Extract the [X, Y] coordinate from the center of the cell holding the provided text.  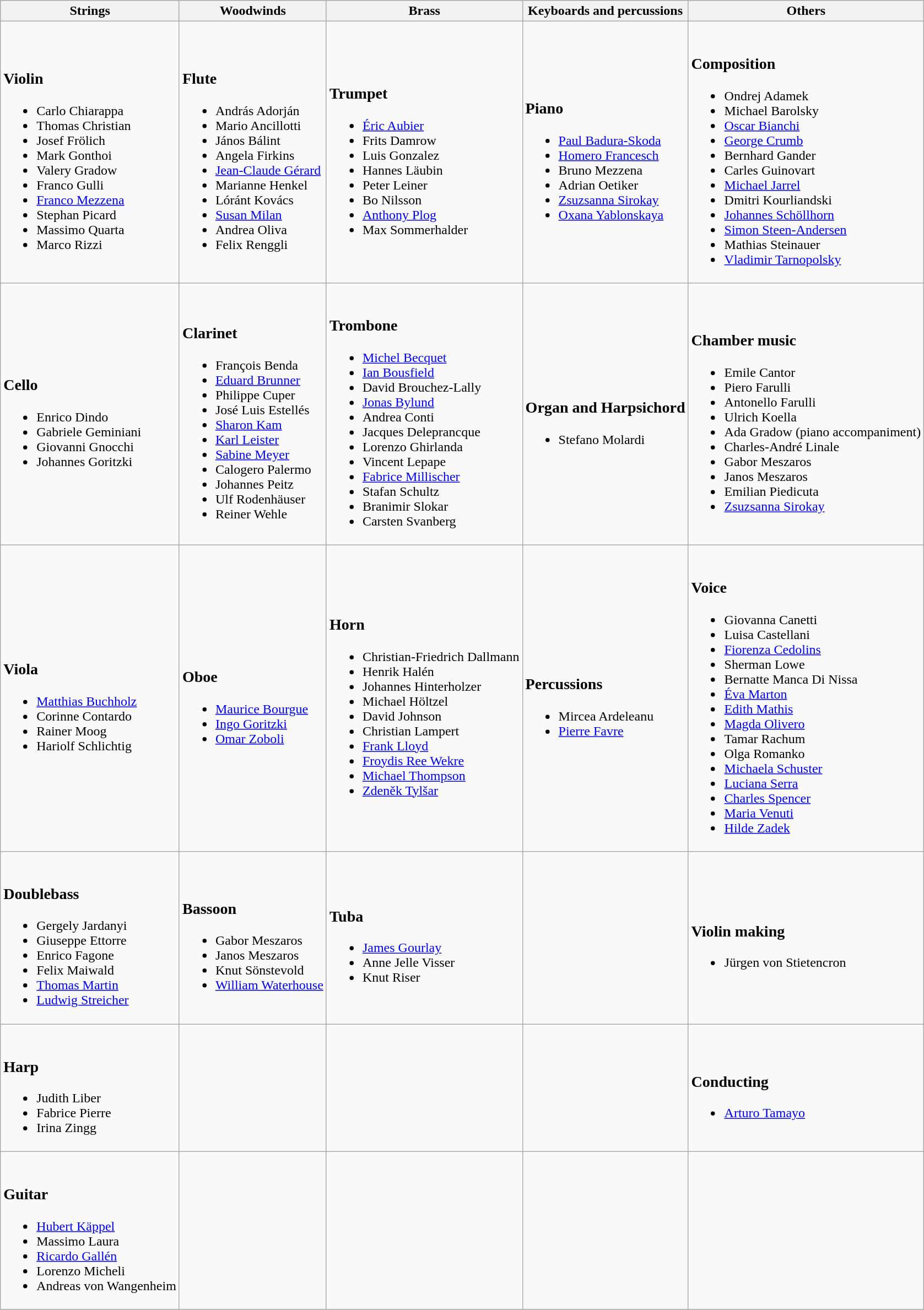
PianoPaul Badura-SkodaHomero FranceschBruno MezzenaAdrian OetikerZsuzsanna SirokayOxana Yablonskaya [605, 152]
Keyboards and percussions [605, 11]
ViolaMatthias BuchholzCorinne ContardoRainer MoogHariolf Schlichtig [90, 698]
OboeMaurice BourgueIngo GoritzkiOmar Zoboli [252, 698]
Strings [90, 11]
Others [806, 11]
ViolinCarlo ChiarappaThomas ChristianJosef FrölichMark GonthoiValery GradowFranco GulliFranco MezzenaStephan PicardMassimo QuartaMarco Rizzi [90, 152]
HarpJudith LiberFabrice PierreIrina Zingg [90, 1088]
Woodwinds [252, 11]
GuitarHubert KäppelMassimo LauraRicardo GallénLorenzo MicheliAndreas von Wangenheim [90, 1231]
CelloEnrico DindoGabriele GeminianiGiovanni GnocchiJohannes Goritzki [90, 414]
TrumpetÉric AubierFrits DamrowLuis GonzalezHannes LäubinPeter LeinerBo NilssonAnthony PlogMax Sommerhalder [424, 152]
TubaJames GourlayAnne Jelle VisserKnut Riser [424, 938]
Violin makingJürgen von Stietencron [806, 938]
DoublebassGergely JardanyiGiuseppe EttorreEnrico FagoneFelix MaiwaldThomas MartinLudwig Streicher [90, 938]
PercussionsMircea ArdeleanuPierre Favre [605, 698]
Brass [424, 11]
BassoonGabor MeszarosJanos MeszarosKnut SönstevoldWilliam Waterhouse [252, 938]
ConductingArturo Tamayo [806, 1088]
Organ and HarpsichordStefano Molardi [605, 414]
FluteAndrás AdorjánMario AncillottiJános BálintAngela FirkinsJean-Claude GérardMarianne HenkelLóránt KovácsSusan MilanAndrea OlivaFelix Renggli [252, 152]
